Identify which cell holds the provided text, then report its [x, y] central coordinate. 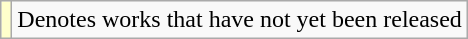
Denotes works that have not yet been released [240, 20]
